Pinpoint the cell where the given text exists, returning its [x, y] midpoint coordinate. 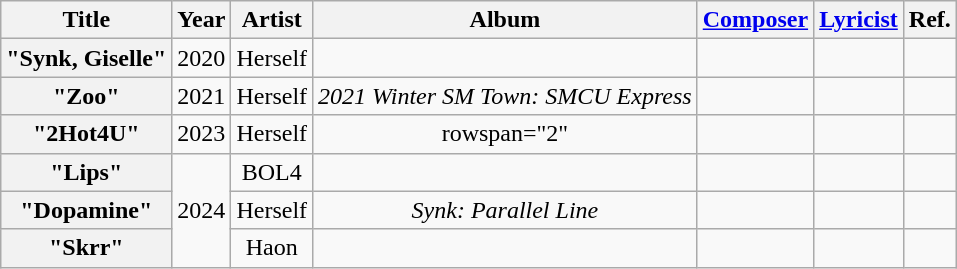
Composer [755, 20]
Artist [272, 20]
Title [86, 20]
2021 [202, 96]
Year [202, 20]
Haon [272, 248]
BOL4 [272, 172]
"Dopamine" [86, 210]
Synk: Parallel Line [506, 210]
"Lips" [86, 172]
2021 Winter SM Town: SMCU Express [506, 96]
2024 [202, 210]
Lyricist [859, 20]
"Synk, Giselle" [86, 58]
"Skrr" [86, 248]
"2Hot4U" [86, 134]
2023 [202, 134]
Album [506, 20]
Ref. [930, 20]
rowspan="2" [506, 134]
2020 [202, 58]
"Zoo" [86, 96]
